Find where the given text appears and provide that cell's center as (X, Y) coordinate. 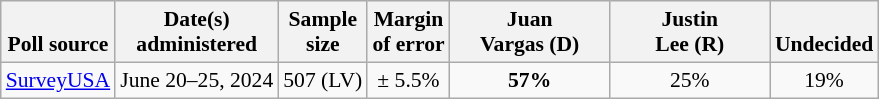
Date(s)administered (196, 32)
Samplesize (322, 32)
JuanVargas (D) (530, 32)
19% (824, 80)
SurveyUSA (58, 80)
Marginof error (408, 32)
Undecided (824, 32)
± 5.5% (408, 80)
507 (LV) (322, 80)
57% (530, 80)
June 20–25, 2024 (196, 80)
25% (690, 80)
JustinLee (R) (690, 32)
Poll source (58, 32)
